Identify which cell holds the provided text, then report its (x, y) central coordinate. 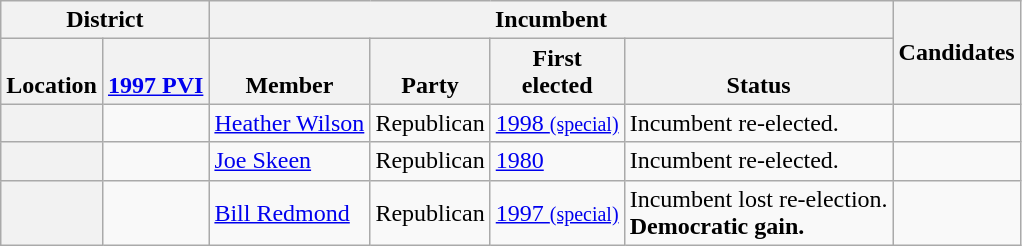
Status (758, 72)
1998 (special) (557, 123)
Incumbent (551, 20)
Member (290, 72)
Incumbent lost re-election.Democratic gain. (758, 212)
Candidates (956, 52)
Bill Redmond (290, 212)
Firstelected (557, 72)
1980 (557, 161)
Location (52, 72)
1997 PVI (155, 72)
Party (430, 72)
District (105, 20)
Heather Wilson (290, 123)
Joe Skeen (290, 161)
1997 (special) (557, 212)
